Scan for the cell matching the given text and deliver its (X, Y) coordinate at center. 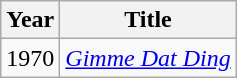
Gimme Dat Ding (148, 58)
Title (148, 20)
Year (30, 20)
1970 (30, 58)
